Pinpoint the cell where the given text exists, returning its [X, Y] midpoint coordinate. 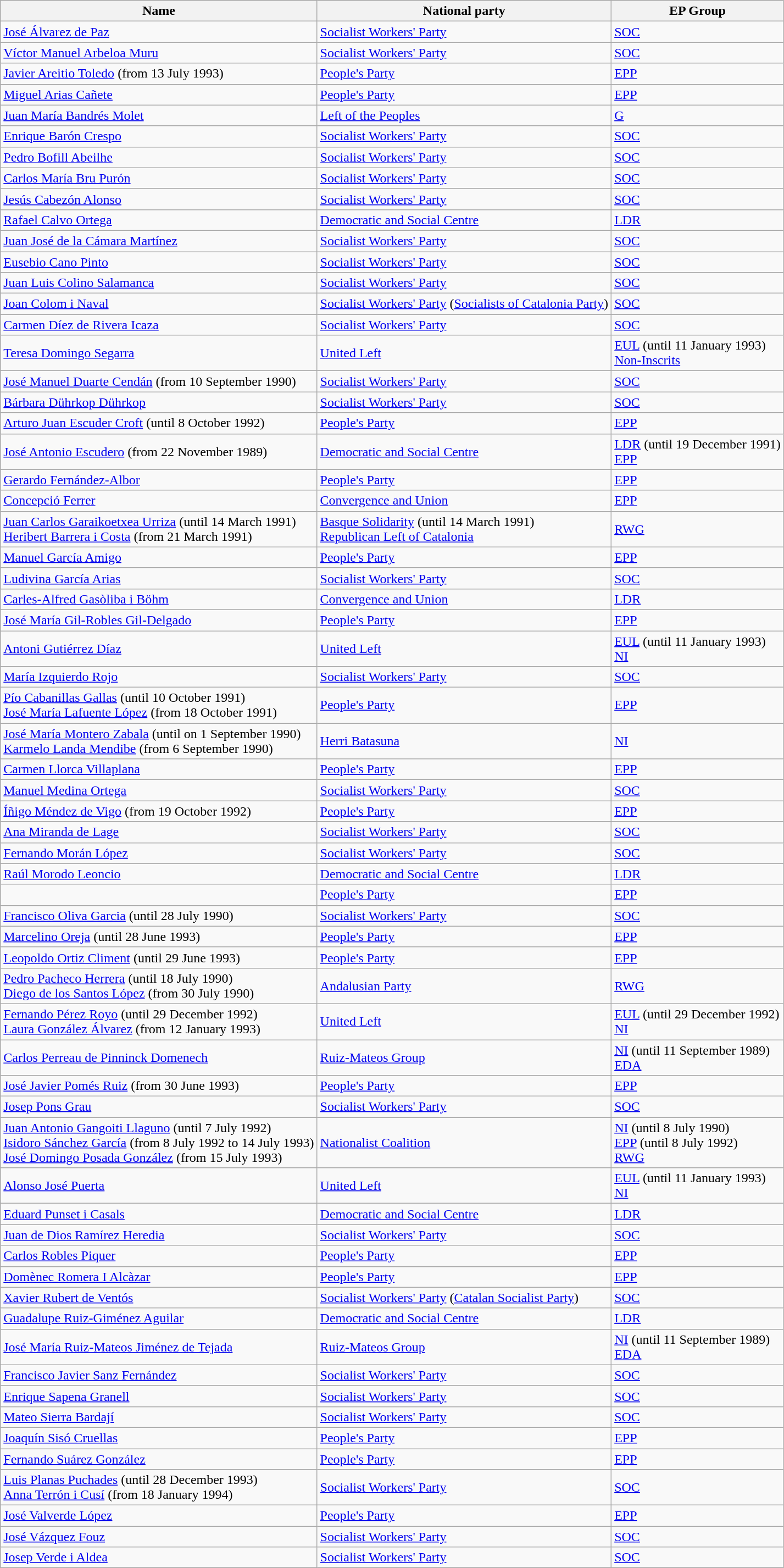
María Izquierdo Rojo [159, 677]
Concepció Ferrer [159, 501]
Joaquín Sisó Cruellas [159, 1438]
Xavier Rubert de Ventós [159, 1298]
Víctor Manuel Arbeloa Muru [159, 53]
Juan José de la Cámara Martínez [159, 241]
Basque Solidarity (until 14 March 1991) Republican Left of Catalonia [464, 529]
Carmen Llorca Villaplana [159, 769]
Guadalupe Ruiz-Giménez Aguilar [159, 1318]
EP Group [698, 11]
Miguel Arias Cañete [159, 95]
José María Ruiz-Mateos Jiménez de Tejada [159, 1347]
Antoni Gutiérrez Díaz [159, 649]
Juan Luis Colino Salamanca [159, 283]
Juan de Dios Ramírez Heredia [159, 1235]
Mateo Sierra Bardají [159, 1417]
Pío Cabanillas Gallas (until 10 October 1991)José María Lafuente López (from 18 October 1991) [159, 706]
Socialist Workers' Party (Catalan Socialist Party) [464, 1298]
Javier Areitio Toledo (from 13 July 1993) [159, 74]
José Manuel Duarte Cendán (from 10 September 1990) [159, 381]
Marcelino Oreja (until 28 June 1993) [159, 937]
Manuel García Amigo [159, 557]
Andalusian Party [464, 986]
Fernando Suárez González [159, 1459]
NI [698, 741]
Carmen Díez de Rivera Icaza [159, 325]
LDR (until 19 December 1991) EPP [698, 452]
Carles-Alfred Gasòliba i Böhm [159, 599]
Jesús Cabezón Alonso [159, 199]
Fernando Morán López [159, 853]
G [698, 115]
Domènec Romera I Alcàzar [159, 1277]
Herri Batasuna [464, 741]
Raúl Morodo Leoncio [159, 874]
Arturo Juan Escuder Croft (until 8 October 1992) [159, 423]
Joan Colom i Naval [159, 304]
Rafael Calvo Ortega [159, 220]
José María Gil-Robles Gil-Delgado [159, 620]
Carlos María Bru Purón [159, 178]
José Vázquez Fouz [159, 1537]
Carlos Perreau de Pinninck Domenech [159, 1057]
Josep Pons Grau [159, 1107]
Alonso José Puerta [159, 1186]
Bárbara Dührkop Dührkop [159, 402]
Luis Planas Puchades (until 28 December 1993)Anna Terrón i Cusí (from 18 January 1994) [159, 1487]
EUL (until 29 December 1992) NI [698, 1021]
EUL (until 11 January 1993) Non-Inscrits [698, 353]
National party [464, 11]
Pedro Pacheco Herrera (until 18 July 1990)Diego de los Santos López (from 30 July 1990) [159, 986]
Enrique Barón Crespo [159, 136]
Socialist Workers' Party (Socialists of Catalonia Party) [464, 304]
Manuel Medina Ortega [159, 790]
Ana Miranda de Lage [159, 832]
Enrique Sapena Granell [159, 1396]
Juan María Bandrés Molet [159, 115]
Josep Verde i Aldea [159, 1558]
Francisco Oliva Garcia (until 28 July 1990) [159, 916]
José Álvarez de Paz [159, 32]
Francisco Javier Sanz Fernández [159, 1375]
Juan Carlos Garaikoetxea Urriza (until 14 March 1991)Heribert Barrera i Costa (from 21 March 1991) [159, 529]
Name [159, 11]
José Javier Pomés Ruiz (from 30 June 1993) [159, 1086]
Ludivina García Arias [159, 578]
Left of the Peoples [464, 115]
Carlos Robles Piquer [159, 1256]
Leopoldo Ortiz Climent (until 29 June 1993) [159, 957]
NI (until 8 July 1990) EPP (until 8 July 1992) RWG [698, 1143]
Fernando Pérez Royo (until 29 December 1992)Laura González Álvarez (from 12 January 1993) [159, 1021]
José Valverde López [159, 1516]
Gerardo Fernández-Albor [159, 480]
Eduard Punset i Casals [159, 1214]
Pedro Bofill Abeilhe [159, 157]
Íñigo Méndez de Vigo (from 19 October 1992) [159, 811]
Nationalist Coalition [464, 1143]
Teresa Domingo Segarra [159, 353]
Eusebio Cano Pinto [159, 262]
José Antonio Escudero (from 22 November 1989) [159, 452]
José María Montero Zabala (until on 1 September 1990)Karmelo Landa Mendibe (from 6 September 1990) [159, 741]
